Output the [X, Y] coordinate of the center of the cell containing the given text.  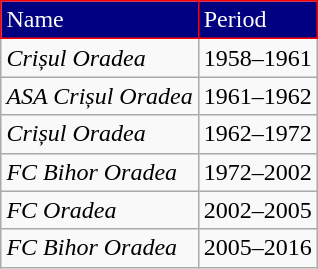
2005–2016 [258, 248]
FC Oradea [100, 210]
2002–2005 [258, 210]
ASA Crișul Oradea [100, 96]
1972–2002 [258, 172]
Period [258, 20]
Name [100, 20]
1962–1972 [258, 134]
1961–1962 [258, 96]
1958–1961 [258, 58]
